Detect which cell encompasses the target text, then output its [x, y] center coordinate. 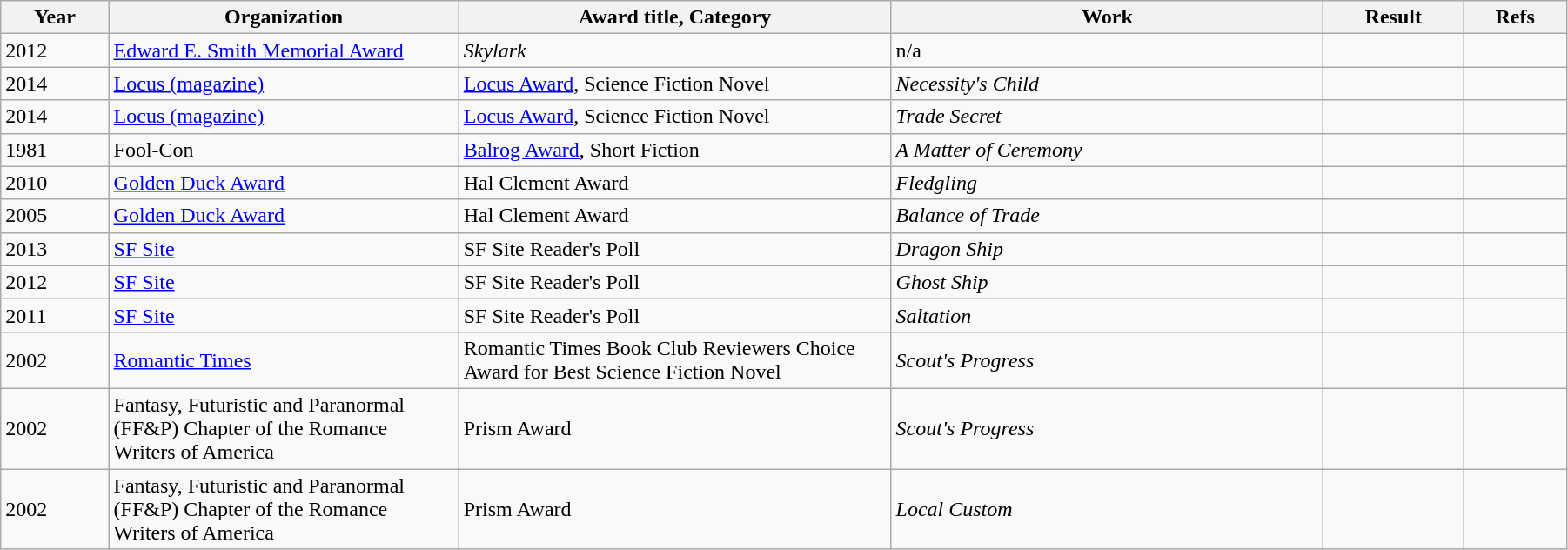
n/a [1107, 50]
Balrog Award, Short Fiction [675, 150]
Result [1394, 17]
Dragon Ship [1107, 249]
Skylark [675, 50]
Trade Secret [1107, 117]
2010 [55, 183]
2005 [55, 216]
Work [1107, 17]
Romantic Times Book Club Reviewers Choice Award for Best Science Fiction Novel [675, 360]
2011 [55, 315]
Romantic Times [284, 360]
Balance of Trade [1107, 216]
2013 [55, 249]
Necessity's Child [1107, 84]
Award title, Category [675, 17]
Organization [284, 17]
Fledgling [1107, 183]
Local Custom [1107, 508]
Refs [1516, 17]
A Matter of Ceremony [1107, 150]
Fool-Con [284, 150]
Year [55, 17]
Edward E. Smith Memorial Award [284, 50]
1981 [55, 150]
Ghost Ship [1107, 282]
Saltation [1107, 315]
